Provide the (x, y) coordinate of the cell's center where the given text is located.  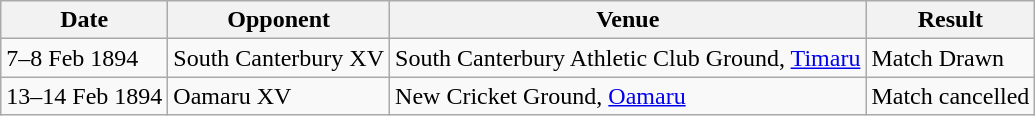
7–8 Feb 1894 (84, 58)
South Canterbury Athletic Club Ground, Timaru (628, 58)
13–14 Feb 1894 (84, 96)
Opponent (279, 20)
Match cancelled (950, 96)
Oamaru XV (279, 96)
Result (950, 20)
Match Drawn (950, 58)
South Canterbury XV (279, 58)
Venue (628, 20)
Date (84, 20)
New Cricket Ground, Oamaru (628, 96)
